Detect which cell encompasses the target text, then output its [x, y] center coordinate. 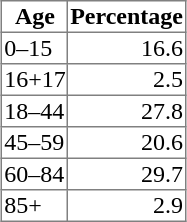
27.8 [126, 111]
60–84 [35, 174]
85+ [35, 206]
Age [35, 17]
2.5 [126, 80]
Percentage [126, 17]
16.6 [126, 48]
20.6 [126, 143]
45–59 [35, 143]
0–15 [35, 48]
18–44 [35, 111]
16+17 [35, 80]
29.7 [126, 174]
2.9 [126, 206]
